Capture the cell that displays the provided text and extract its [X, Y] central coordinate. 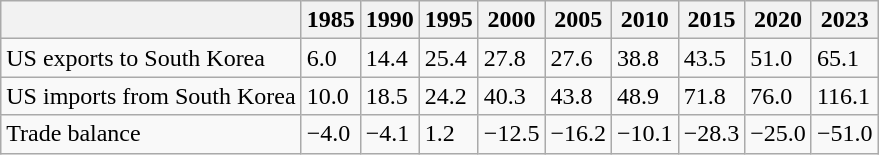
24.2 [448, 96]
43.8 [578, 96]
25.4 [448, 58]
76.0 [778, 96]
40.3 [512, 96]
43.5 [712, 58]
14.4 [390, 58]
1990 [390, 20]
51.0 [778, 58]
1.2 [448, 134]
27.6 [578, 58]
−16.2 [578, 134]
1995 [448, 20]
Trade balance [151, 134]
2010 [646, 20]
−4.1 [390, 134]
−10.1 [646, 134]
US imports from South Korea [151, 96]
48.9 [646, 96]
2020 [778, 20]
71.8 [712, 96]
−28.3 [712, 134]
−4.0 [330, 134]
2015 [712, 20]
18.5 [390, 96]
6.0 [330, 58]
10.0 [330, 96]
38.8 [646, 58]
−51.0 [844, 134]
2000 [512, 20]
27.8 [512, 58]
2023 [844, 20]
65.1 [844, 58]
116.1 [844, 96]
−25.0 [778, 134]
−12.5 [512, 134]
2005 [578, 20]
US exports to South Korea [151, 58]
1985 [330, 20]
